For the text-containing cell, return its midpoint in (x, y) coordinate format. 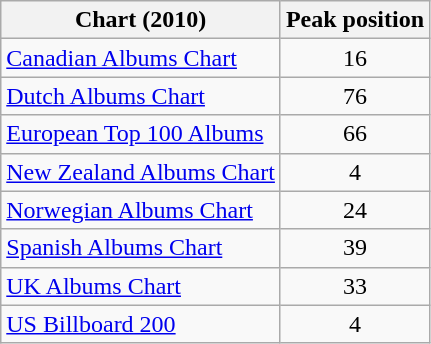
Norwegian Albums Chart (141, 210)
66 (354, 134)
Canadian Albums Chart (141, 58)
76 (354, 96)
US Billboard 200 (141, 324)
Chart (2010) (141, 20)
Peak position (354, 20)
33 (354, 286)
24 (354, 210)
16 (354, 58)
New Zealand Albums Chart (141, 172)
European Top 100 Albums (141, 134)
39 (354, 248)
Dutch Albums Chart (141, 96)
UK Albums Chart (141, 286)
Spanish Albums Chart (141, 248)
